Find where the given text appears and provide that cell's center as [x, y] coordinate. 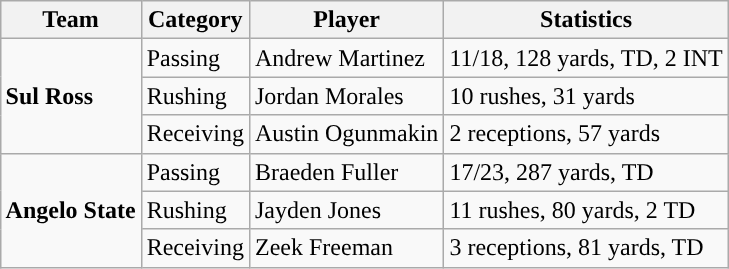
Angelo State [70, 210]
Jayden Jones [346, 210]
Statistics [586, 20]
17/23, 287 yards, TD [586, 172]
3 receptions, 81 yards, TD [586, 248]
11/18, 128 yards, TD, 2 INT [586, 58]
Jordan Morales [346, 96]
Zeek Freeman [346, 248]
Braeden Fuller [346, 172]
Player [346, 20]
Team [70, 20]
Austin Ogunmakin [346, 134]
Category [195, 20]
Sul Ross [70, 96]
10 rushes, 31 yards [586, 96]
Andrew Martinez [346, 58]
2 receptions, 57 yards [586, 134]
11 rushes, 80 yards, 2 TD [586, 210]
